Find where the given text appears and provide that cell's center as [x, y] coordinate. 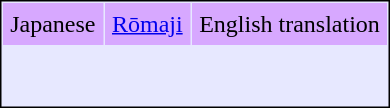
Japanese [53, 24]
English translation [290, 24]
Rōmaji [147, 24]
